Pinpoint the cell where the given text exists, returning its [x, y] midpoint coordinate. 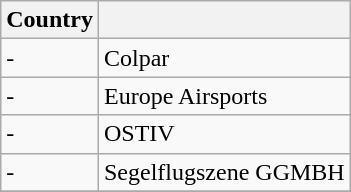
Segelflugszene GGMBH [224, 172]
OSTIV [224, 134]
Country [50, 20]
Colpar [224, 58]
Europe Airsports [224, 96]
